Pinpoint the cell where the given text exists, returning its [x, y] midpoint coordinate. 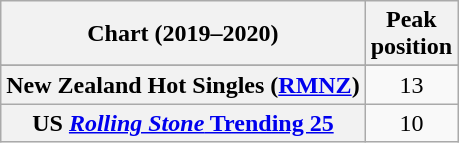
US Rolling Stone Trending 25 [183, 123]
Peakposition [411, 34]
New Zealand Hot Singles (RMNZ) [183, 85]
10 [411, 123]
Chart (2019–2020) [183, 34]
13 [411, 85]
